Return the (x, y) coordinate for the center point of the cell that contains the specified text.  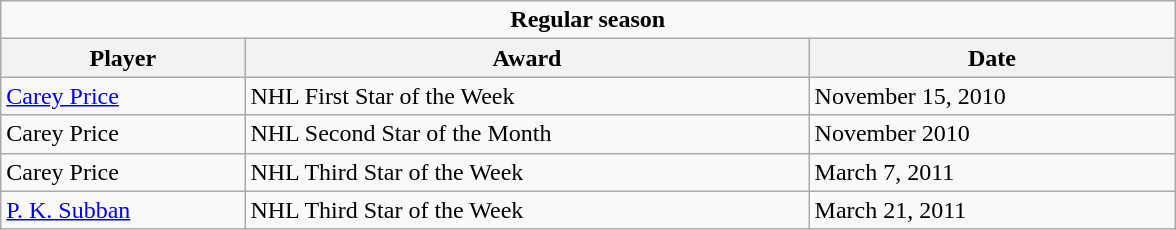
March 21, 2011 (992, 210)
Player (123, 58)
P. K. Subban (123, 210)
Regular season (588, 20)
NHL First Star of the Week (527, 96)
NHL Second Star of the Month (527, 134)
Date (992, 58)
November 2010 (992, 134)
Award (527, 58)
November 15, 2010 (992, 96)
March 7, 2011 (992, 172)
